Find where the given text appears and provide that cell's center as [x, y] coordinate. 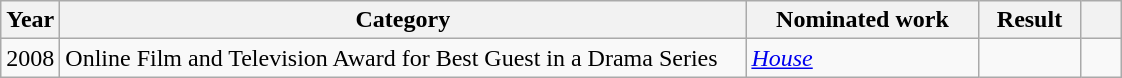
Online Film and Television Award for Best Guest in a Drama Series [403, 58]
2008 [30, 58]
Nominated work [862, 20]
Result [1030, 20]
House [862, 58]
Category [403, 20]
Year [30, 20]
